Determine the [x, y] coordinate at the center of the cell enclosing the given text.  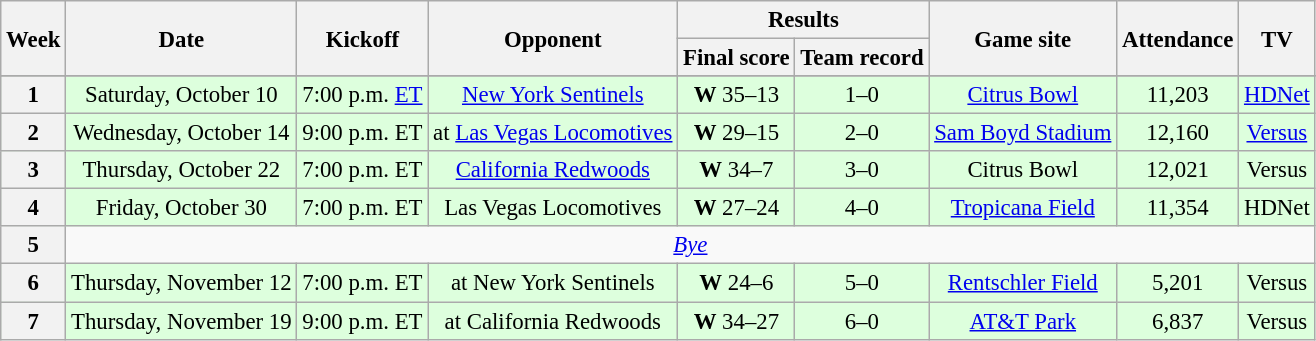
2–0 [862, 133]
New York Sentinels [553, 95]
Sam Boyd Stadium [1023, 133]
Saturday, October 10 [182, 95]
Las Vegas Locomotives [553, 208]
Week [34, 38]
W 27–24 [736, 208]
Attendance [1178, 38]
Results [804, 20]
Friday, October 30 [182, 208]
Date [182, 38]
11,203 [1178, 95]
at Las Vegas Locomotives [553, 133]
5–0 [862, 283]
California Redwoods [553, 170]
Opponent [553, 38]
W 29–15 [736, 133]
Tropicana Field [1023, 208]
W 35–13 [736, 95]
11,354 [1178, 208]
3–0 [862, 170]
Rentschler Field [1023, 283]
Wednesday, October 14 [182, 133]
W 34–27 [736, 321]
4–0 [862, 208]
TV [1277, 38]
1–0 [862, 95]
7 [34, 321]
Thursday, November 19 [182, 321]
W 24–6 [736, 283]
Bye [690, 245]
6 [34, 283]
6,837 [1178, 321]
1 [34, 95]
4 [34, 208]
3 [34, 170]
Final score [736, 58]
5,201 [1178, 283]
2 [34, 133]
at California Redwoods [553, 321]
AT&T Park [1023, 321]
Kickoff [362, 38]
Game site [1023, 38]
12,160 [1178, 133]
Thursday, October 22 [182, 170]
5 [34, 245]
W 34–7 [736, 170]
at New York Sentinels [553, 283]
Team record [862, 58]
12,021 [1178, 170]
6–0 [862, 321]
Thursday, November 12 [182, 283]
